Return [x, y] of the center of cell containing provided text 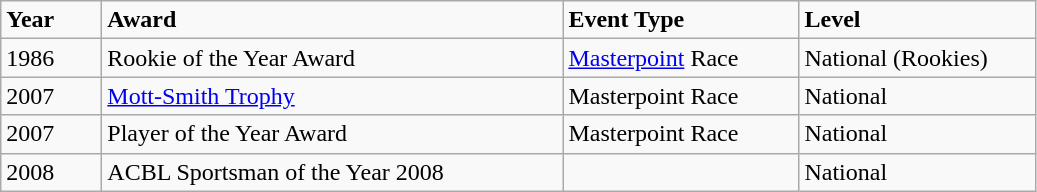
Level [917, 20]
1986 [52, 58]
2008 [52, 172]
Award [332, 20]
Year [52, 20]
ACBL Sportsman of the Year 2008 [332, 172]
Rookie of the Year Award [332, 58]
Mott-Smith Trophy [332, 96]
Event Type [681, 20]
National (Rookies) [917, 58]
Player of the Year Award [332, 134]
